Pinpoint the cell where the given text exists, returning its (X, Y) midpoint coordinate. 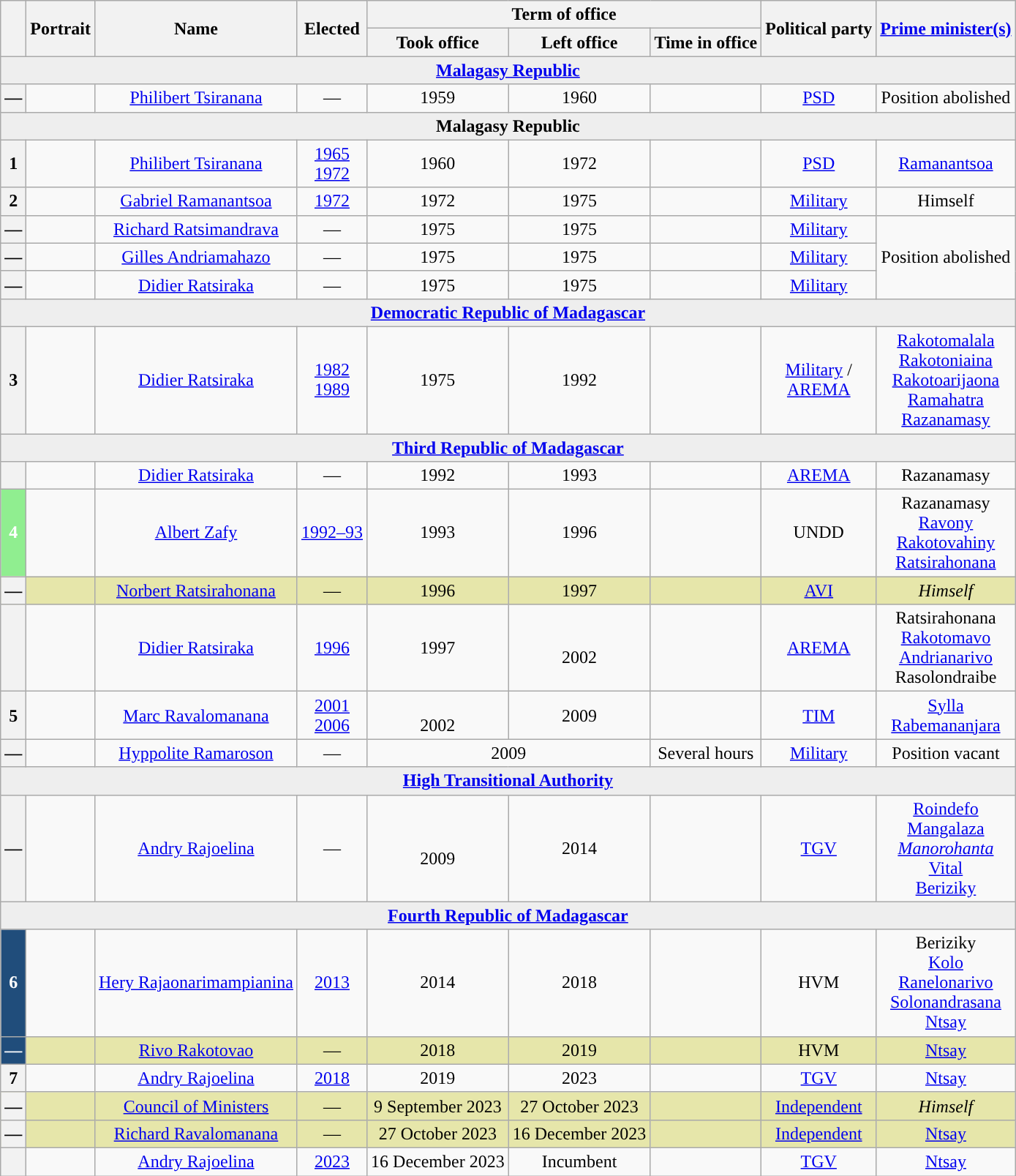
RatsirahonanaRakotomavoAndrianarivoRasolondraibe (946, 648)
20012006 (332, 716)
Marc Ravalomanana (196, 716)
Gilles Andriamahazo (196, 257)
1992–93 (332, 533)
Political party (819, 29)
BerizikyKoloRanelonarivoSolonandrasanaNtsay (946, 983)
Ramanantsoa (946, 164)
6 (13, 983)
Time in office (706, 42)
Rivo Rakotovao (196, 1050)
RoindefoMangalazaManorohantaVitalBeriziky (946, 848)
Richard Ravalomanana (196, 1134)
Gabriel Ramanantsoa (196, 201)
Elected (332, 29)
TIM (819, 716)
Took office (438, 42)
Incumbent (579, 1161)
1959 (438, 98)
3 (13, 380)
1 (13, 164)
Razanamasy (946, 476)
SyllaRabemananjara (946, 716)
Third Republic of Madagascar (508, 447)
AVI (819, 591)
Hyppolite Ramaroson (196, 753)
2 (13, 201)
Portrait (61, 29)
Council of Ministers (196, 1106)
Left office (579, 42)
19651972 (332, 164)
5 (13, 716)
High Transitional Authority (508, 781)
Term of office (565, 15)
RazanamasyRavonyRakotovahinyRatsirahonana (946, 533)
7 (13, 1078)
4 (13, 533)
2013 (332, 983)
UNDD (819, 533)
Military / AREMA (819, 380)
Prime minister(s) (946, 29)
Richard Ratsimandrava (196, 229)
Fourth Republic of Madagascar (508, 915)
9 September 2023 (438, 1106)
Hery Rajaonarimampianina (196, 983)
19821989 (332, 380)
RakotomalalaRakotoniainaRakotoarijaonaRamahatraRazanamasy (946, 380)
Norbert Ratsirahonana (196, 591)
Several hours (706, 753)
Position vacant (946, 753)
Democratic Republic of Madagascar (508, 312)
Name (196, 29)
Albert Zafy (196, 533)
